Identify which cell holds the provided text, then report its [x, y] central coordinate. 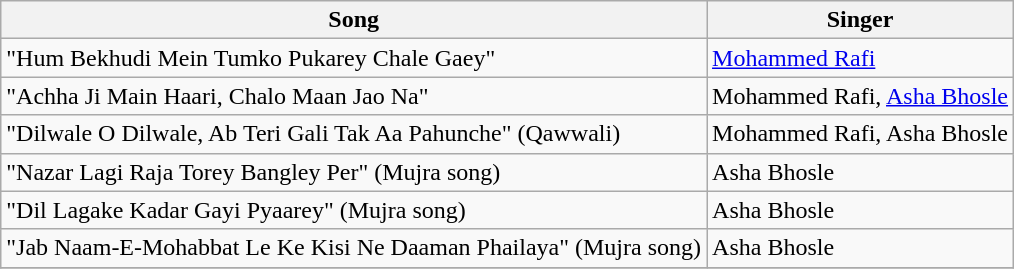
"Nazar Lagi Raja Torey Bangley Per" (Mujra song) [354, 172]
"Dil Lagake Kadar Gayi Pyaarey" (Mujra song) [354, 210]
Mohammed Rafi [860, 58]
"Dilwale O Dilwale, Ab Teri Gali Tak Aa Pahunche" (Qawwali) [354, 134]
Song [354, 20]
"Hum Bekhudi Mein Tumko Pukarey Chale Gaey" [354, 58]
"Jab Naam-E-Mohabbat Le Ke Kisi Ne Daaman Phailaya" (Mujra song) [354, 248]
"Achha Ji Main Haari, Chalo Maan Jao Na" [354, 96]
Singer [860, 20]
